Pinpoint the cell where the given text exists, returning its [x, y] midpoint coordinate. 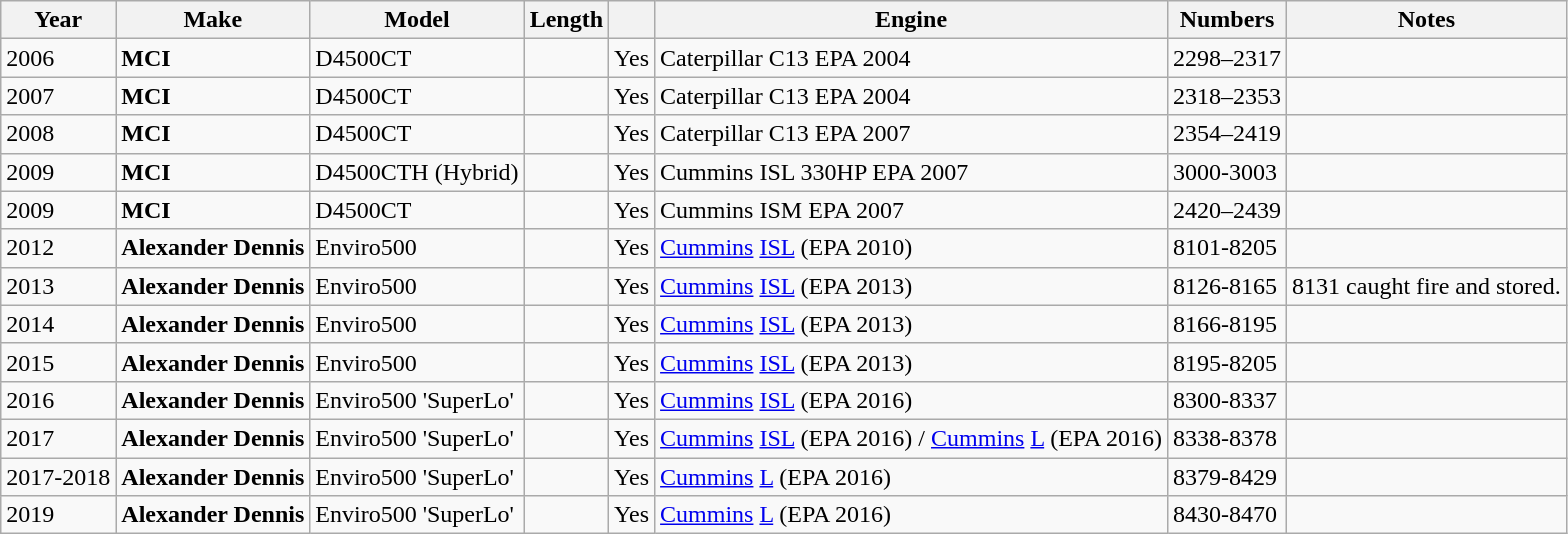
3000-3003 [1226, 172]
8131 caught fire and stored. [1427, 286]
Cummins ISL (EPA 2010) [912, 248]
2008 [58, 134]
2318–2353 [1226, 96]
2298–2317 [1226, 58]
2012 [58, 248]
2420–2439 [1226, 210]
Model [417, 20]
2016 [58, 400]
Engine [912, 20]
Cummins ISL (EPA 2016) / Cummins L (EPA 2016) [912, 438]
8379-8429 [1226, 477]
2013 [58, 286]
8195-8205 [1226, 362]
2015 [58, 362]
2007 [58, 96]
Notes [1427, 20]
2017 [58, 438]
8430-8470 [1226, 515]
8126-8165 [1226, 286]
2014 [58, 324]
Numbers [1226, 20]
Caterpillar C13 EPA 2007 [912, 134]
Make [213, 20]
8166-8195 [1226, 324]
Length [566, 20]
D4500CTH (Hybrid) [417, 172]
2354–2419 [1226, 134]
8338-8378 [1226, 438]
2017-2018 [58, 477]
8101-8205 [1226, 248]
Cummins ISM EPA 2007 [912, 210]
2019 [58, 515]
Cummins ISL 330HP EPA 2007 [912, 172]
8300-8337 [1226, 400]
2006 [58, 58]
Cummins ISL (EPA 2016) [912, 400]
Year [58, 20]
